Locate the cell with the specified text and output its (x, y) center coordinate. 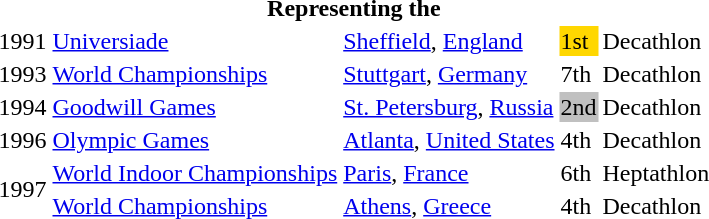
World Indoor Championships (195, 173)
7th (578, 74)
World Championships (195, 74)
Sheffield, England (449, 41)
Olympic Games (195, 140)
Atlanta, United States (449, 140)
St. Petersburg, Russia (449, 107)
Goodwill Games (195, 107)
2nd (578, 107)
Stuttgart, Germany (449, 74)
Paris, France (449, 173)
Universiade (195, 41)
4th (578, 140)
6th (578, 173)
1st (578, 41)
